Locate the cell with the specified text and output its [x, y] center coordinate. 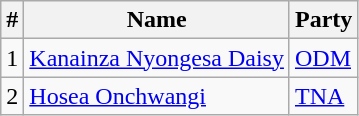
# [12, 20]
Party [323, 20]
Hosea Onchwangi [157, 96]
2 [12, 96]
ODM [323, 58]
1 [12, 58]
Name [157, 20]
Kanainza Nyongesa Daisy [157, 58]
TNA [323, 96]
